Locate the cell with the specified text and output its [x, y] center coordinate. 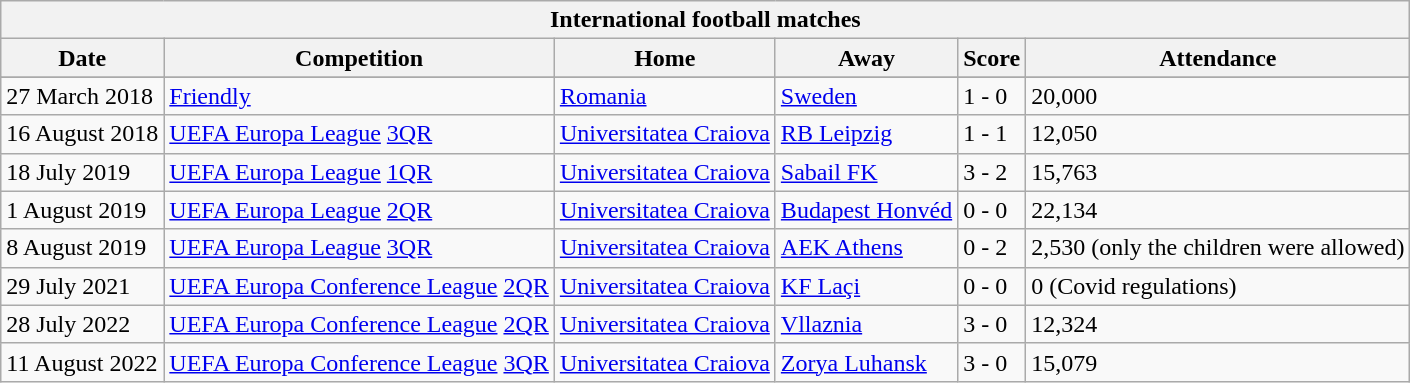
20,000 [1218, 96]
UEFA Europa League 2QR [360, 210]
Friendly [360, 96]
International football matches [706, 20]
Sabail FK [866, 172]
12,324 [1218, 324]
Competition [360, 58]
Budapest Honvéd [866, 210]
Away [866, 58]
Date [82, 58]
Home [664, 58]
12,050 [1218, 134]
KF Laçi [866, 286]
3 - 2 [992, 172]
RB Leipzig [866, 134]
Vllaznia [866, 324]
29 July 2021 [82, 286]
AEK Athens [866, 248]
16 August 2018 [82, 134]
15,763 [1218, 172]
2,530 (only the children were allowed) [1218, 248]
11 August 2022 [82, 362]
Romania [664, 96]
Zorya Luhansk [866, 362]
Sweden [866, 96]
8 August 2019 [82, 248]
27 March 2018 [82, 96]
Attendance [1218, 58]
15,079 [1218, 362]
Score [992, 58]
28 July 2022 [82, 324]
1 - 0 [992, 96]
1 - 1 [992, 134]
18 July 2019 [82, 172]
22,134 [1218, 210]
1 August 2019 [82, 210]
UEFA Europa Conference League 3QR [360, 362]
0 - 2 [992, 248]
0 (Covid regulations) [1218, 286]
UEFA Europa League 1QR [360, 172]
